For the text-containing cell, return its midpoint in [x, y] coordinate format. 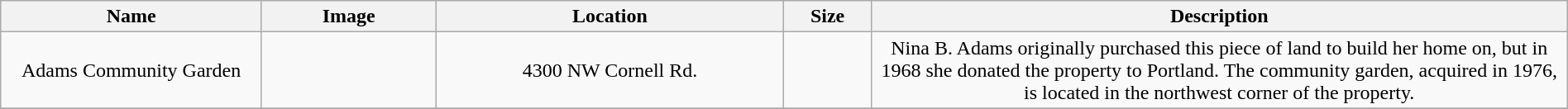
Description [1219, 17]
Location [610, 17]
Adams Community Garden [131, 70]
4300 NW Cornell Rd. [610, 70]
Size [827, 17]
Image [348, 17]
Name [131, 17]
